Provide the (x, y) coordinate of the cell's center where the given text is located.  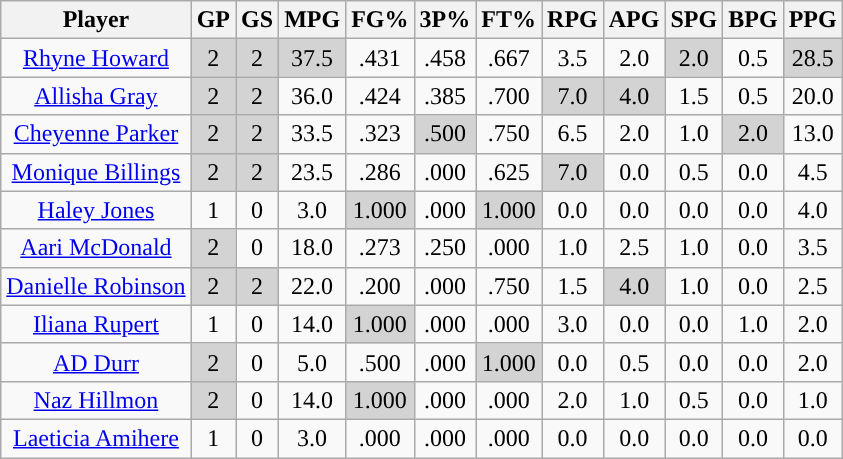
FG% (380, 20)
.431 (380, 58)
AD Durr (96, 362)
Cheyenne Parker (96, 134)
Aari McDonald (96, 248)
13.0 (812, 134)
.323 (380, 134)
Iliana Rupert (96, 324)
28.5 (812, 58)
Laeticia Amihere (96, 438)
RPG (573, 20)
.385 (445, 96)
22.0 (312, 286)
.273 (380, 248)
BPG (753, 20)
MPG (312, 20)
FT% (509, 20)
.458 (445, 58)
.424 (380, 96)
36.0 (312, 96)
Naz Hillmon (96, 400)
.625 (509, 172)
GS (258, 20)
Monique Billings (96, 172)
3P% (445, 20)
23.5 (312, 172)
.286 (380, 172)
37.5 (312, 58)
Allisha Gray (96, 96)
20.0 (812, 96)
Haley Jones (96, 210)
Rhyne Howard (96, 58)
.250 (445, 248)
.667 (509, 58)
Player (96, 20)
.200 (380, 286)
33.5 (312, 134)
SPG (694, 20)
APG (634, 20)
Danielle Robinson (96, 286)
4.5 (812, 172)
GP (213, 20)
6.5 (573, 134)
PPG (812, 20)
.700 (509, 96)
18.0 (312, 248)
5.0 (312, 362)
